Return [x, y] of the center of cell containing provided text 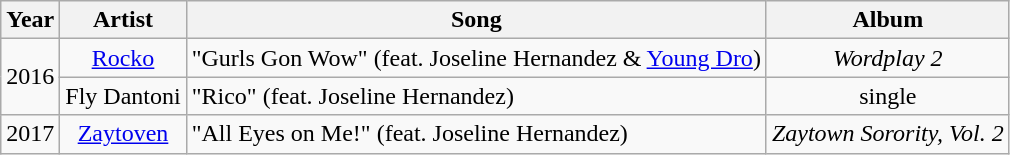
Year [30, 20]
"All Eyes on Me!" (feat. Joseline Hernandez) [476, 134]
Rocko [123, 58]
single [888, 96]
Zaytoven [123, 134]
"Rico" (feat. Joseline Hernandez) [476, 96]
2017 [30, 134]
Wordplay 2 [888, 58]
2016 [30, 77]
Fly Dantoni [123, 96]
"Gurls Gon Wow" (feat. Joseline Hernandez & Young Dro) [476, 58]
Artist [123, 20]
Song [476, 20]
Album [888, 20]
Zaytown Sorority, Vol. 2 [888, 134]
